Find where the given text appears and provide that cell's center as (x, y) coordinate. 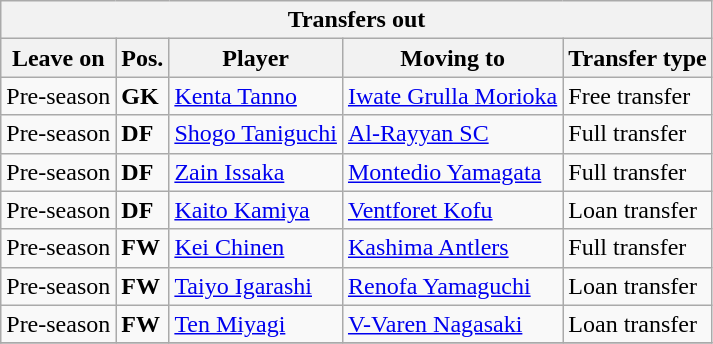
Player (256, 58)
Kashima Antlers (452, 248)
Montedio Yamagata (452, 172)
Pos. (142, 58)
Free transfer (638, 96)
Transfer type (638, 58)
Kenta Tanno (256, 96)
Zain Issaka (256, 172)
Kei Chinen (256, 248)
Ventforet Kofu (452, 210)
Taiyo Igarashi (256, 286)
Transfers out (357, 20)
Al-Rayyan SC (452, 134)
Iwate Grulla Morioka (452, 96)
GK (142, 96)
V-Varen Nagasaki (452, 324)
Ten Miyagi (256, 324)
Kaito Kamiya (256, 210)
Leave on (58, 58)
Renofa Yamaguchi (452, 286)
Moving to (452, 58)
Shogo Taniguchi (256, 134)
